Search for the cell housing the specified text and yield its (X, Y) center coordinate. 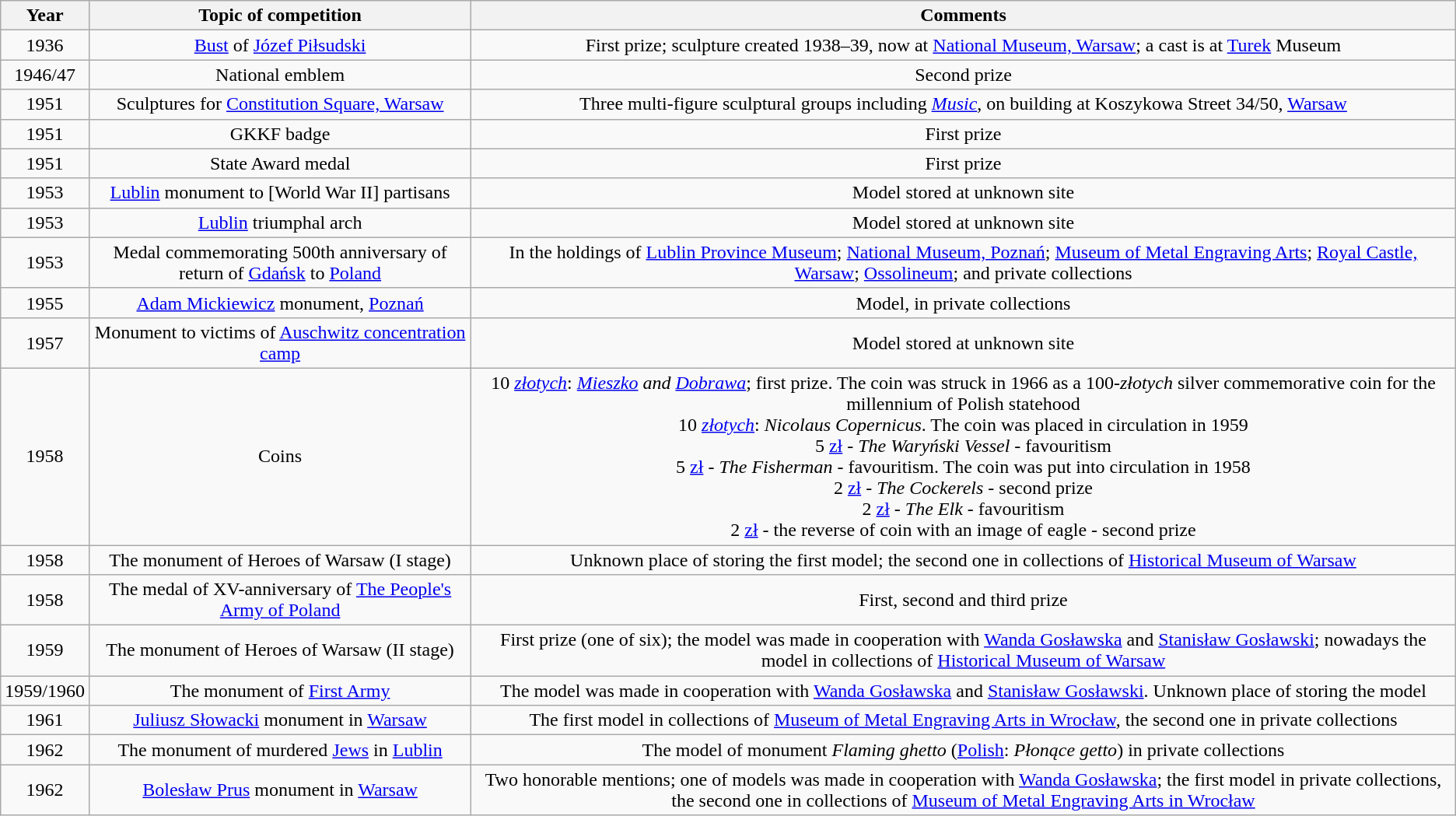
1957 (45, 342)
Medal commemorating 500th anniversary of return of Gdańsk to Poland (280, 263)
1961 (45, 720)
1959 (45, 650)
The model of monument Flaming ghetto (Polish: Płonące getto) in private collections (964, 750)
GKKF badge (280, 134)
Comments (964, 16)
The model was made in cooperation with Wanda Gosławska and Stanisław Gosławski. Unknown place of storing the model (964, 691)
Unknown place of storing the first model; the second one in collections of Historical Museum of Warsaw (964, 559)
Year (45, 16)
Bust of Józef Piłsudski (280, 45)
The monument of Heroes of Warsaw (I stage) (280, 559)
Monument to victims of Auschwitz concentration camp (280, 342)
Sculptures for Constitution Square, Warsaw (280, 104)
Three multi-figure sculptural groups including Music, on building at Koszykowa Street 34/50, Warsaw (964, 104)
The monument of Heroes of Warsaw (II stage) (280, 650)
Topic of competition (280, 16)
1959/1960 (45, 691)
First, second and third prize (964, 601)
Adam Mickiewicz monument, Poznań (280, 303)
First prize; sculpture created 1938–39, now at National Museum, Warsaw; a cast is at Turek Museum (964, 45)
The first model in collections of Museum of Metal Engraving Arts in Wrocław, the second one in private collections (964, 720)
Lublin monument to [World War II] partisans (280, 193)
Bolesław Prus monument in Warsaw (280, 790)
The monument of murdered Jews in Lublin (280, 750)
Lublin triumphal arch (280, 222)
The medal of XV-anniversary of The People's Army of Poland (280, 601)
1936 (45, 45)
The monument of First Army (280, 691)
Juliusz Słowacki monument in Warsaw (280, 720)
Model, in private collections (964, 303)
National emblem (280, 75)
1955 (45, 303)
Coins (280, 456)
Second prize (964, 75)
1946/47 (45, 75)
State Award medal (280, 163)
